Locate the cell with the specified text and output its (X, Y) center coordinate. 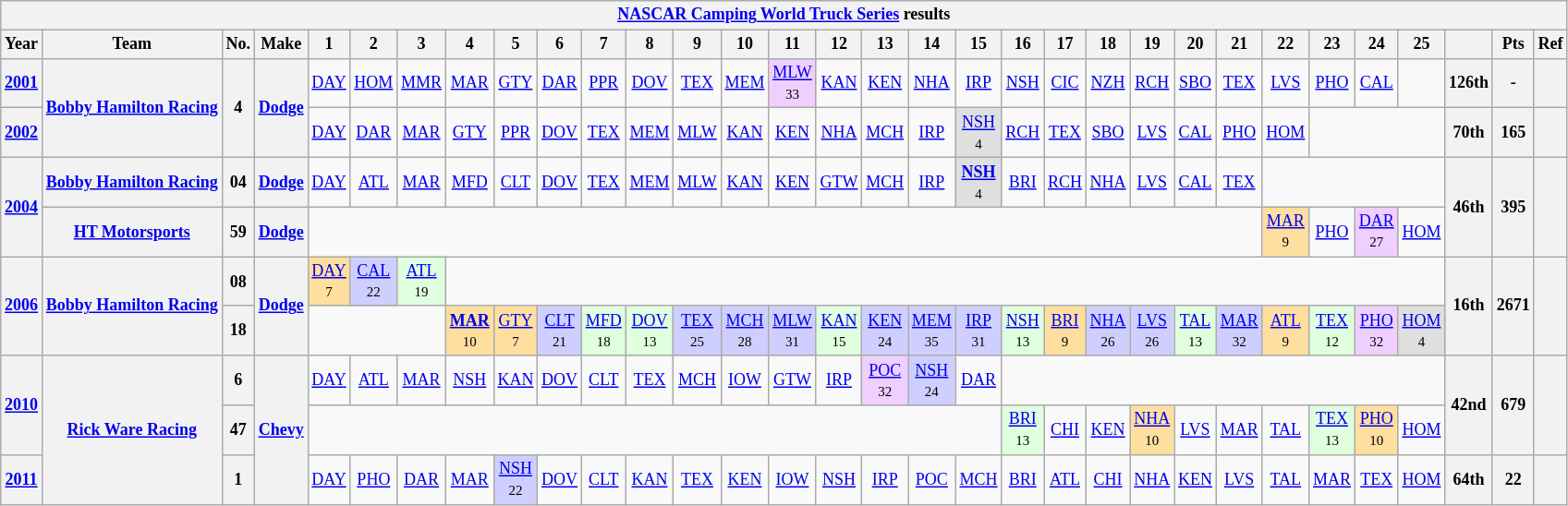
12 (839, 44)
11 (793, 44)
Ref (1550, 44)
19 (1152, 44)
24 (1377, 44)
GTY7 (516, 331)
25 (1421, 44)
Make (281, 44)
64th (1469, 479)
MLW33 (793, 83)
NSH13 (1023, 331)
23 (1332, 44)
HT Motorsports (131, 232)
679 (1513, 404)
BRI13 (1023, 430)
PHO32 (1377, 331)
2001 (22, 83)
MFD18 (603, 331)
POC32 (885, 380)
ATL19 (421, 282)
NSH22 (516, 479)
15 (978, 44)
Team (131, 44)
70th (1469, 133)
NHA26 (1108, 331)
MEM35 (931, 331)
3 (421, 44)
14 (931, 44)
2011 (22, 479)
2002 (22, 133)
KAN15 (839, 331)
2010 (22, 404)
126th (1469, 83)
CIC (1065, 83)
7 (603, 44)
16 (1023, 44)
MAR10 (469, 331)
NASCAR Camping World Truck Series results (784, 15)
MAR32 (1239, 331)
2 (373, 44)
Pts (1513, 44)
MFD (469, 182)
46th (1469, 207)
10 (745, 44)
20 (1196, 44)
LVS26 (1152, 331)
TEX25 (697, 331)
9 (697, 44)
NSH24 (931, 380)
CLT21 (560, 331)
TEX12 (1332, 331)
16th (1469, 307)
No. (238, 44)
PHO10 (1377, 430)
21 (1239, 44)
17 (1065, 44)
165 (1513, 133)
BRI9 (1065, 331)
HOM4 (1421, 331)
- (1513, 83)
395 (1513, 207)
DAY7 (329, 282)
DOV13 (650, 331)
MMR (421, 83)
DAR27 (1377, 232)
MAR9 (1286, 232)
IRP31 (978, 331)
8 (650, 44)
NHA10 (1152, 430)
2671 (1513, 307)
Chevy (281, 430)
59 (238, 232)
Rick Ware Racing (131, 430)
Year (22, 44)
TEX13 (1332, 430)
13 (885, 44)
42nd (1469, 404)
NZH (1108, 83)
2006 (22, 307)
08 (238, 282)
5 (516, 44)
04 (238, 182)
CAL22 (373, 282)
MCH28 (745, 331)
TAL13 (1196, 331)
47 (238, 430)
2004 (22, 207)
POC (931, 479)
MLW31 (793, 331)
ATL9 (1286, 331)
KEN24 (885, 331)
